Pinpoint the cell where the given text exists, returning its [X, Y] midpoint coordinate. 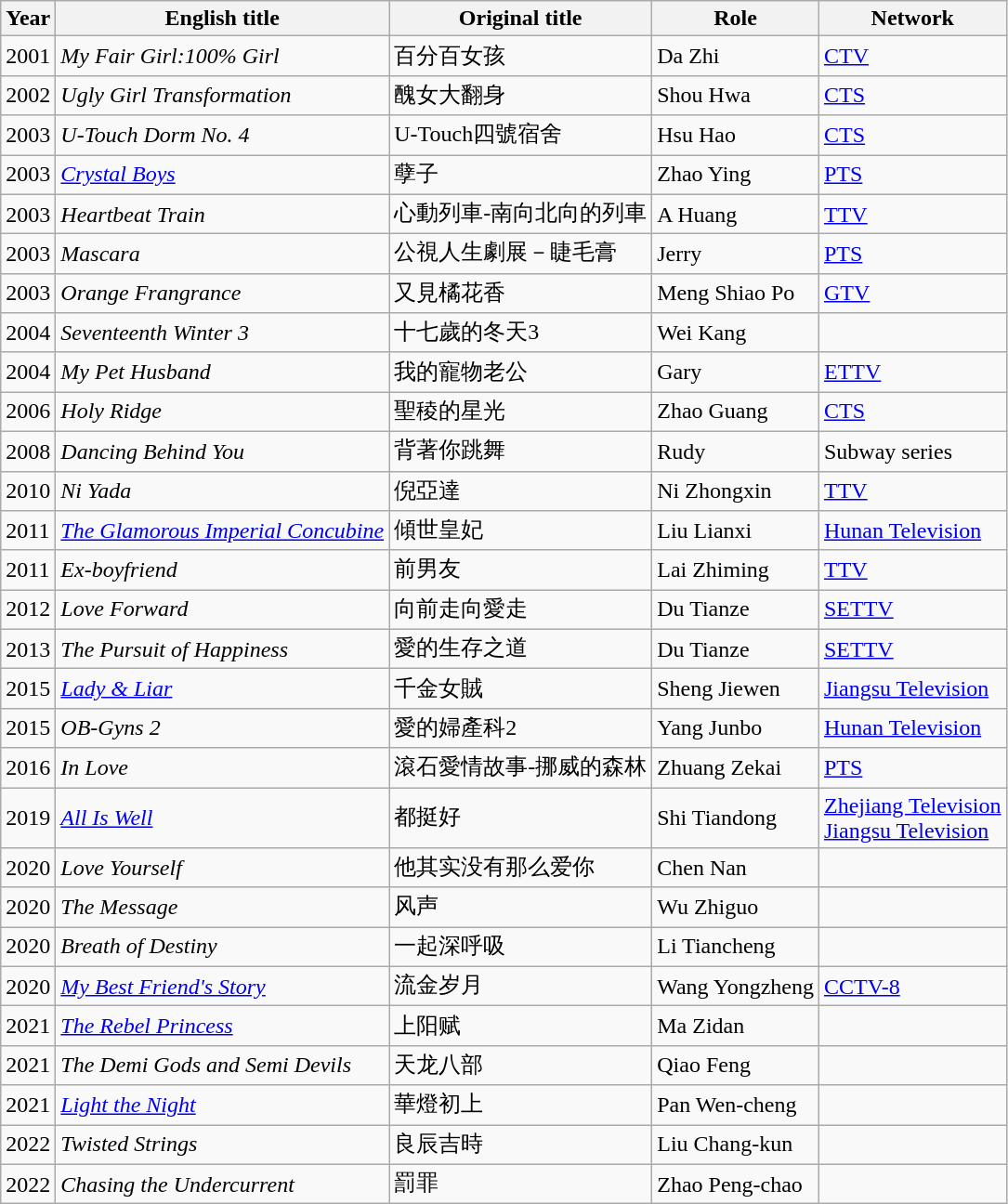
Sheng Jiewen [736, 689]
Rudy [736, 451]
Chasing the Undercurrent [223, 1184]
滾石愛情故事-挪威的森林 [520, 767]
Breath of Destiny [223, 948]
良辰吉時 [520, 1145]
Yang Junbo [736, 728]
十七歲的冬天3 [520, 333]
2001 [28, 56]
醜女大翻身 [520, 95]
心動列車-南向北向的列車 [520, 214]
The Pursuit of Happiness [223, 648]
Love Yourself [223, 868]
Ugly Girl Transformation [223, 95]
Lady & Liar [223, 689]
Ma Zidan [736, 1026]
愛的生存之道 [520, 648]
Shi Tiandong [736, 818]
百分百女孩 [520, 56]
愛的婦產科2 [520, 728]
OB-Gyns 2 [223, 728]
公視人生劇展－睫毛膏 [520, 255]
聖稜的星光 [520, 412]
Ex-boyfriend [223, 570]
華燈初上 [520, 1106]
Ni Yada [223, 491]
Seventeenth Winter 3 [223, 333]
Role [736, 19]
Shou Hwa [736, 95]
Meng Shiao Po [736, 294]
Liu Chang-kun [736, 1145]
Zhao Peng-chao [736, 1184]
The Rebel Princess [223, 1026]
Wei Kang [736, 333]
Subway series [912, 451]
2006 [28, 412]
前男友 [520, 570]
又見橘花香 [520, 294]
我的寵物老公 [520, 372]
Zhuang Zekai [736, 767]
U-Touch Dorm No. 4 [223, 136]
All Is Well [223, 818]
天龙八部 [520, 1065]
Wang Yongzheng [736, 987]
Gary [736, 372]
Zhao Ying [736, 175]
Da Zhi [736, 56]
A Huang [736, 214]
Crystal Boys [223, 175]
The Message [223, 907]
2013 [28, 648]
Mascara [223, 255]
Jerry [736, 255]
孽子 [520, 175]
My Best Friend's Story [223, 987]
Qiao Feng [736, 1065]
My Pet Husband [223, 372]
Lai Zhiming [736, 570]
Pan Wen-cheng [736, 1106]
Dancing Behind You [223, 451]
他其实没有那么爱你 [520, 868]
Love Forward [223, 609]
In Love [223, 767]
2010 [28, 491]
2008 [28, 451]
CTV [912, 56]
罰罪 [520, 1184]
Zhao Guang [736, 412]
My Fair Girl:100% Girl [223, 56]
Holy Ridge [223, 412]
ETTV [912, 372]
风声 [520, 907]
背著你跳舞 [520, 451]
傾世皇妃 [520, 531]
CCTV-8 [912, 987]
Original title [520, 19]
Ni Zhongxin [736, 491]
Hsu Hao [736, 136]
Jiangsu Television [912, 689]
2019 [28, 818]
上阳赋 [520, 1026]
Heartbeat Train [223, 214]
Liu Lianxi [736, 531]
U-Touch四號宿舍 [520, 136]
千金女賊 [520, 689]
Network [912, 19]
The Demi Gods and Semi Devils [223, 1065]
Orange Frangrance [223, 294]
Light the Night [223, 1106]
流金岁月 [520, 987]
向前走向愛走 [520, 609]
GTV [912, 294]
倪亞達 [520, 491]
2016 [28, 767]
Zhejiang Television Jiangsu Television [912, 818]
都挺好 [520, 818]
2012 [28, 609]
Li Tiancheng [736, 948]
一起深呼吸 [520, 948]
Twisted Strings [223, 1145]
2002 [28, 95]
English title [223, 19]
Wu Zhiguo [736, 907]
The Glamorous Imperial Concubine [223, 531]
Year [28, 19]
Chen Nan [736, 868]
